Determine the [X, Y] coordinate at the center of the cell enclosing the given text.  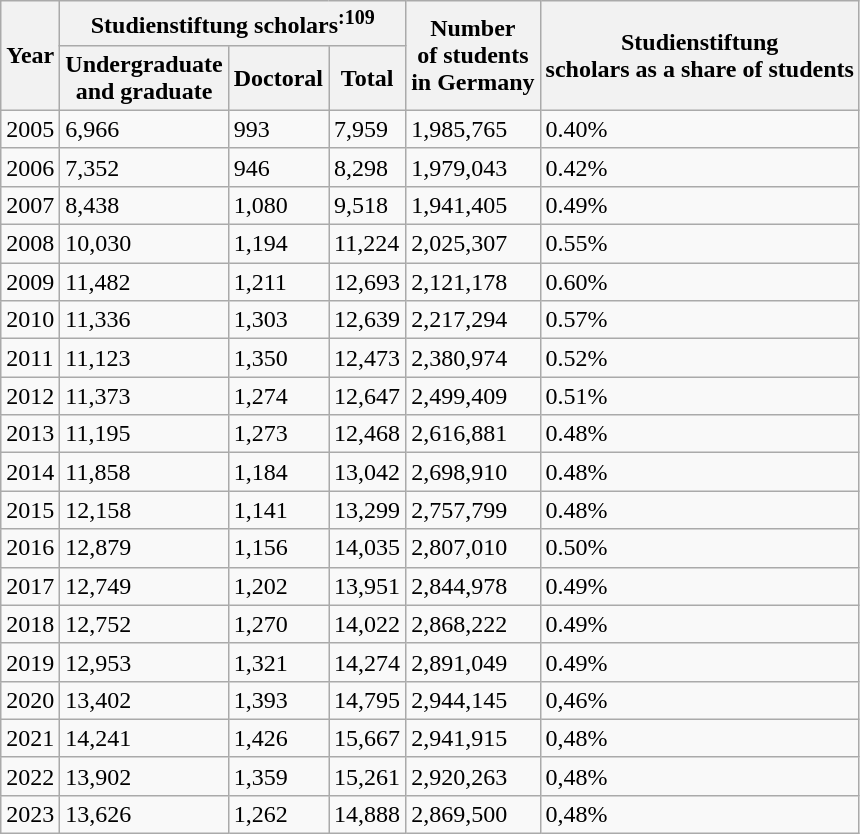
2,844,978 [473, 586]
1,141 [278, 510]
1,426 [278, 738]
1,211 [278, 282]
14,888 [368, 814]
0.57% [700, 320]
0.60% [700, 282]
12,953 [144, 662]
13,402 [144, 700]
1,359 [278, 776]
2,499,409 [473, 396]
12,752 [144, 624]
10,030 [144, 244]
12,473 [368, 358]
1,303 [278, 320]
1,941,405 [473, 205]
2,698,910 [473, 472]
1,273 [278, 434]
11,336 [144, 320]
2015 [30, 510]
2020 [30, 700]
0.50% [700, 548]
0.51% [700, 396]
1,270 [278, 624]
2,217,294 [473, 320]
12,879 [144, 548]
2,807,010 [473, 548]
1,202 [278, 586]
1,274 [278, 396]
9,518 [368, 205]
11,224 [368, 244]
Total [368, 78]
2,891,049 [473, 662]
11,195 [144, 434]
1,985,765 [473, 129]
Doctoral [278, 78]
14,274 [368, 662]
14,022 [368, 624]
1,156 [278, 548]
14,241 [144, 738]
13,042 [368, 472]
11,482 [144, 282]
2007 [30, 205]
1,393 [278, 700]
12,158 [144, 510]
11,858 [144, 472]
6,966 [144, 129]
0.52% [700, 358]
1,194 [278, 244]
Studienstiftung scholars:109 [233, 24]
2,616,881 [473, 434]
Undergraduateand graduate [144, 78]
14,035 [368, 548]
2016 [30, 548]
Year [30, 56]
1,321 [278, 662]
15,667 [368, 738]
2,757,799 [473, 510]
0.42% [700, 167]
0.40% [700, 129]
Studienstiftungscholars as a share of students [700, 56]
2,920,263 [473, 776]
2018 [30, 624]
2013 [30, 434]
1,979,043 [473, 167]
12,468 [368, 434]
2005 [30, 129]
2011 [30, 358]
12,639 [368, 320]
0,46% [700, 700]
7,959 [368, 129]
2019 [30, 662]
1,262 [278, 814]
12,647 [368, 396]
993 [278, 129]
2014 [30, 472]
946 [278, 167]
2017 [30, 586]
0.55% [700, 244]
2010 [30, 320]
14,795 [368, 700]
2,868,222 [473, 624]
1,184 [278, 472]
13,902 [144, 776]
2008 [30, 244]
2023 [30, 814]
13,626 [144, 814]
2,025,307 [473, 244]
11,373 [144, 396]
13,951 [368, 586]
2021 [30, 738]
2009 [30, 282]
2022 [30, 776]
8,438 [144, 205]
15,261 [368, 776]
8,298 [368, 167]
2,941,915 [473, 738]
Numberof studentsin Germany [473, 56]
1,350 [278, 358]
12,749 [144, 586]
7,352 [144, 167]
2,121,178 [473, 282]
2012 [30, 396]
13,299 [368, 510]
2,944,145 [473, 700]
2,380,974 [473, 358]
1,080 [278, 205]
12,693 [368, 282]
2006 [30, 167]
2,869,500 [473, 814]
11,123 [144, 358]
